Search for the cell housing the specified text and yield its (X, Y) center coordinate. 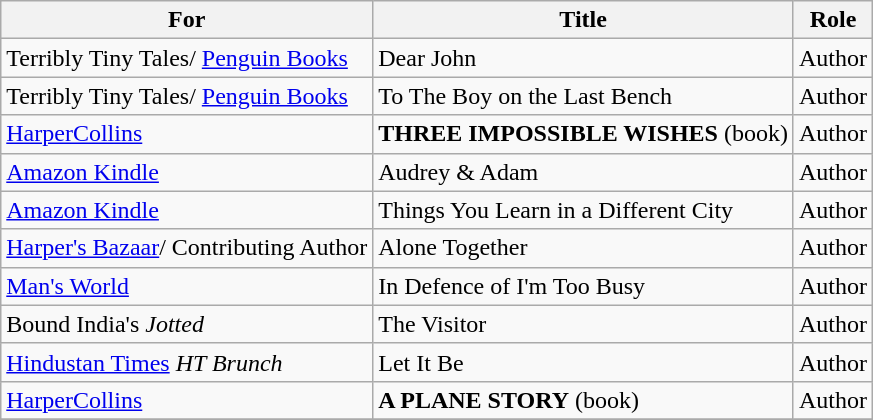
Audrey & Adam (584, 172)
Let It Be (584, 362)
Things You Learn in a Different City (584, 210)
Role (832, 20)
The Visitor (584, 324)
In Defence of I'm Too Busy (584, 286)
A PLANE STORY (book) (584, 400)
Alone Together (584, 248)
Man's World (187, 286)
To The Boy on the Last Bench (584, 96)
Bound India's Jotted (187, 324)
For (187, 20)
THREE IMPOSSIBLE WISHES (book) (584, 134)
Dear John (584, 58)
Harper's Bazaar/ Contributing Author (187, 248)
Title (584, 20)
Hindustan Times HT Brunch (187, 362)
